Pinpoint the cell where the given text exists, returning its (X, Y) midpoint coordinate. 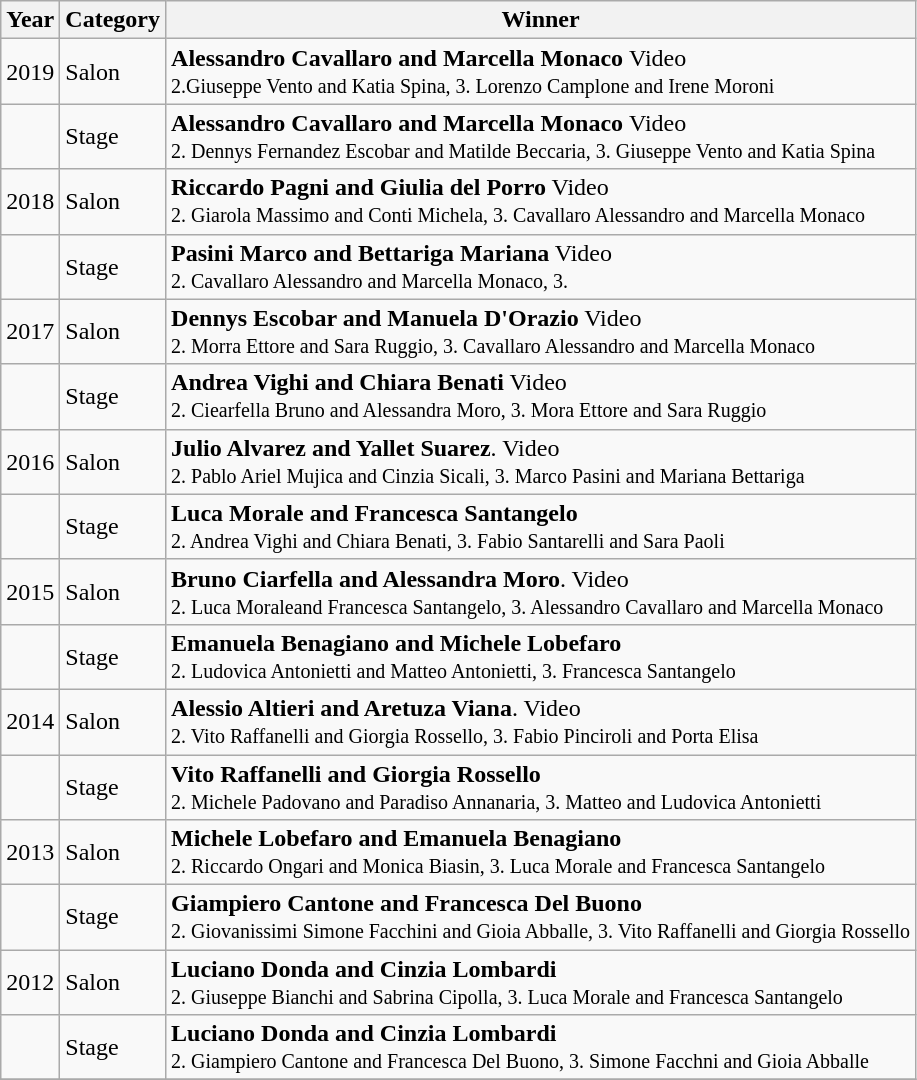
Pasini Marco and Bettariga Mariana Video2. Cavallaro Alessandro and Marcella Monaco, 3. (541, 266)
Michele Lobefaro and Emanuela Benagiano2. Riccardo Ongari and Monica Biasin, 3. Luca Morale and Francesca Santangelo (541, 852)
2012 (30, 982)
2015 (30, 592)
2013 (30, 852)
2018 (30, 202)
Riccardo Pagni and Giulia del Porro Video2. Giarola Massimo and Conti Michela, 3. Cavallaro Alessandro and Marcella Monaco (541, 202)
Andrea Vighi and Chiara Benati Video2. Ciearfella Bruno and Alessandra Moro, 3. Mora Ettore and Sara Ruggio (541, 396)
Luca Morale and Francesca Santangelo2. Andrea Vighi and Chiara Benati, 3. Fabio Santarelli and Sara Paoli (541, 526)
2017 (30, 332)
Luciano Donda and Cinzia Lombardi2. Giampiero Cantone and Francesca Del Buono, 3. Simone Facchni and Gioia Abballe (541, 1048)
Emanuela Benagiano and Michele Lobefaro2. Ludovica Antonietti and Matteo Antonietti, 3. Francesca Santangelo (541, 656)
Julio Alvarez and Yallet Suarez. Video2. Pablo Ariel Mujica and Cinzia Sicali, 3. Marco Pasini and Mariana Bettariga (541, 462)
Winner (541, 20)
Alessio Altieri and Aretuza Viana. Video2. Vito Raffanelli and Giorgia Rossello, 3. Fabio Pinciroli and Porta Elisa (541, 722)
2019 (30, 72)
Alessandro Cavallaro and Marcella Monaco Video2. Dennys Fernandez Escobar and Matilde Beccaria, 3. Giuseppe Vento and Katia Spina (541, 136)
Category (113, 20)
Bruno Ciarfella and Alessandra Moro. Video2. Luca Moraleand Francesca Santangelo, 3. Alessandro Cavallaro and Marcella Monaco (541, 592)
Dennys Escobar and Manuela D'Orazio Video2. Morra Ettore and Sara Ruggio, 3. Cavallaro Alessandro and Marcella Monaco (541, 332)
Year (30, 20)
2014 (30, 722)
Alessandro Cavallaro and Marcella Monaco Video2.Giuseppe Vento and Katia Spina, 3. Lorenzo Camplone and Irene Moroni (541, 72)
Giampiero Cantone and Francesca Del Buono2. Giovanissimi Simone Facchini and Gioia Abballe, 3. Vito Raffanelli and Giorgia Rossello (541, 918)
Luciano Donda and Cinzia Lombardi2. Giuseppe Bianchi and Sabrina Cipolla, 3. Luca Morale and Francesca Santangelo (541, 982)
Vito Raffanelli and Giorgia Rossello2. Michele Padovano and Paradiso Annanaria, 3. Matteo and Ludovica Antonietti (541, 786)
2016 (30, 462)
